Return the [X, Y] coordinate for the center point of the cell that contains the specified text.  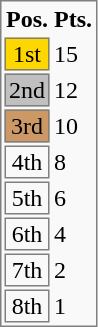
3rd [26, 126]
1st [26, 54]
8th [26, 306]
1 [72, 306]
2 [72, 270]
4 [72, 234]
8 [72, 162]
6th [26, 234]
5th [26, 198]
15 [72, 54]
2nd [26, 90]
12 [72, 90]
10 [72, 126]
4th [26, 162]
7th [26, 270]
6 [72, 198]
Pts. [72, 19]
Pos. [26, 19]
